Detect which cell encompasses the target text, then output its [x, y] center coordinate. 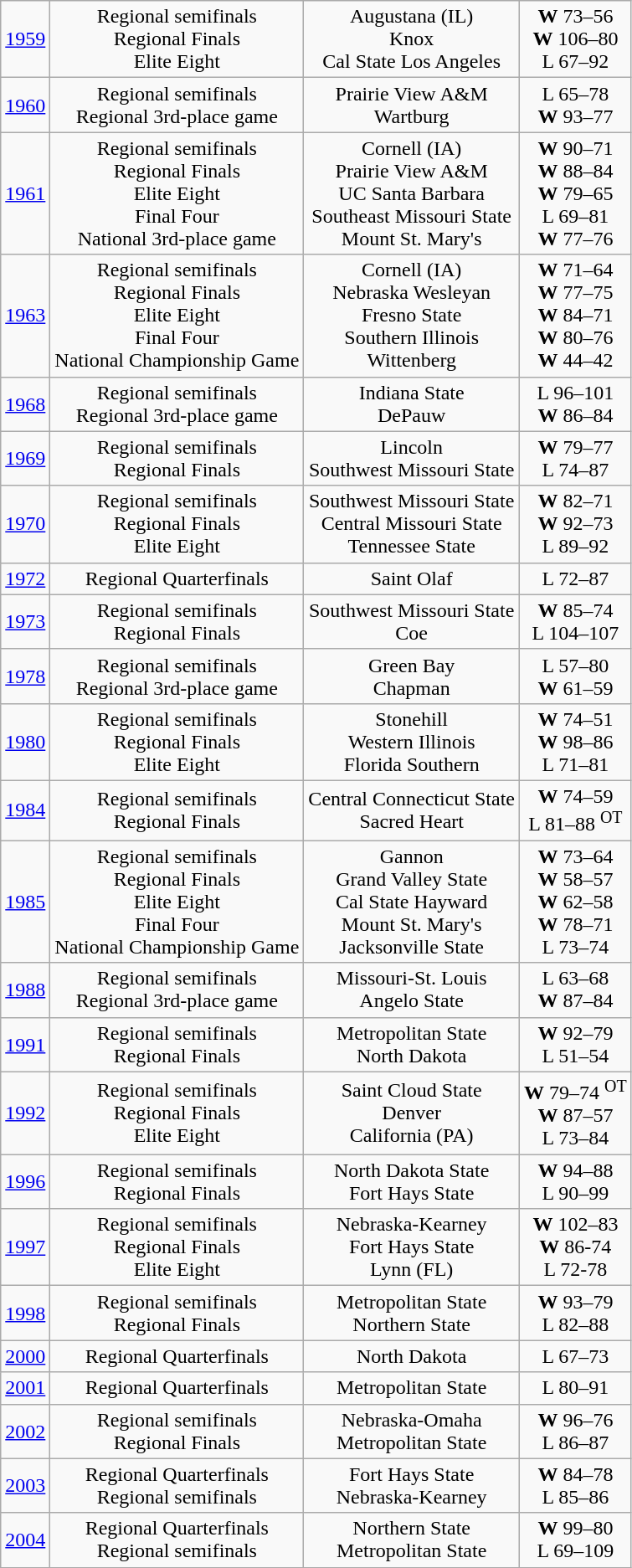
North Dakota StateFort Hays State [412, 1182]
Southwest Missouri StateCoe [412, 621]
W 102–83W 86-74L 72-78 [576, 1247]
W 71–64W 77–75W 84–71W 80–76W 44–42 [576, 316]
Cornell (IA)Nebraska WesleyanFresno StateSouthern IllinoisWittenberg [412, 316]
W 73–64W 58–57W 62–58W 78–71L 73–74 [576, 902]
W 99–80L 69–109 [576, 1540]
Indiana StateDePauw [412, 404]
Cornell (IA)Prairie View A&MUC Santa BarbaraSoutheast Missouri StateMount St. Mary's [412, 193]
W 94–88L 90–99 [576, 1182]
1969 [25, 459]
1959 [25, 39]
Missouri-St. LouisAngelo State [412, 990]
L 72–87 [576, 578]
Saint Olaf [412, 578]
Northern StateMetropolitan State [412, 1540]
W 84–78L 85–86 [576, 1485]
1988 [25, 990]
2000 [25, 1356]
W 74–59L 81–88 OT [576, 810]
Central Connecticut StateSacred Heart [412, 810]
Metropolitan StateNorth Dakota [412, 1045]
W 92–79L 51–54 [576, 1045]
Southwest Missouri StateCentral Missouri StateTennessee State [412, 524]
GannonGrand Valley StateCal State HaywardMount St. Mary'sJacksonville State [412, 902]
1970 [25, 524]
Green BayChapman [412, 676]
W 90–71W 88–84W 79–65L 69–81W 77–76 [576, 193]
Regional semifinalsRegional FinalsElite EightFinal FourNational 3rd-place game [177, 193]
StonehillWestern IllinoisFlorida Southern [412, 742]
North Dakota [412, 1356]
W 93–79L 82–88 [576, 1313]
W 79–74 OTW 87–57L 73–84 [576, 1113]
1978 [25, 676]
1997 [25, 1247]
2003 [25, 1485]
1968 [25, 404]
1980 [25, 742]
L 80–91 [576, 1388]
1973 [25, 621]
Prairie View A&MWartburg [412, 105]
Nebraska-OmahaMetropolitan State [412, 1432]
W 96–76L 86–87 [576, 1432]
1963 [25, 316]
2001 [25, 1388]
L 96–101W 86–84 [576, 404]
W 73–56W 106–80L 67–92 [576, 39]
1960 [25, 105]
Augustana (IL)KnoxCal State Los Angeles [412, 39]
L 67–73 [576, 1356]
Saint Cloud StateDenverCalifornia (PA) [412, 1113]
1985 [25, 902]
W 74–51W 98–86L 71–81 [576, 742]
1972 [25, 578]
2002 [25, 1432]
1996 [25, 1182]
1991 [25, 1045]
1984 [25, 810]
Metropolitan State [412, 1388]
Nebraska-KearneyFort Hays StateLynn (FL) [412, 1247]
2004 [25, 1540]
L 63–68W 87–84 [576, 990]
LincolnSouthwest Missouri State [412, 459]
1992 [25, 1113]
W 82–71W 92–73L 89–92 [576, 524]
L 57–80W 61–59 [576, 676]
Metropolitan StateNorthern State [412, 1313]
1961 [25, 193]
L 65–78W 93–77 [576, 105]
W 85–74L 104–107 [576, 621]
W 79–77L 74–87 [576, 459]
Fort Hays StateNebraska-Kearney [412, 1485]
1998 [25, 1313]
